Scan for the cell matching the given text and deliver its [x, y] coordinate at center. 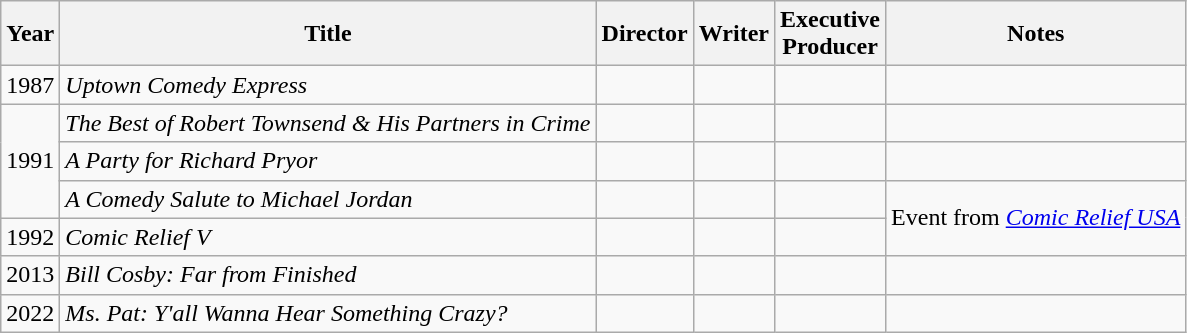
Director [644, 34]
Notes [1036, 34]
Comic Relief V [328, 237]
Ms. Pat: Y'all Wanna Hear Something Crazy? [328, 313]
The Best of Robert Townsend & His Partners in Crime [328, 123]
Bill Cosby: Far from Finished [328, 275]
Writer [734, 34]
Year [30, 34]
Uptown Comedy Express [328, 85]
2013 [30, 275]
A Party for Richard Pryor [328, 161]
1991 [30, 161]
ExecutiveProducer [830, 34]
1987 [30, 85]
Event from Comic Relief USA [1036, 218]
Title [328, 34]
A Comedy Salute to Michael Jordan [328, 199]
2022 [30, 313]
1992 [30, 237]
